Search for the cell housing the specified text and yield its (X, Y) center coordinate. 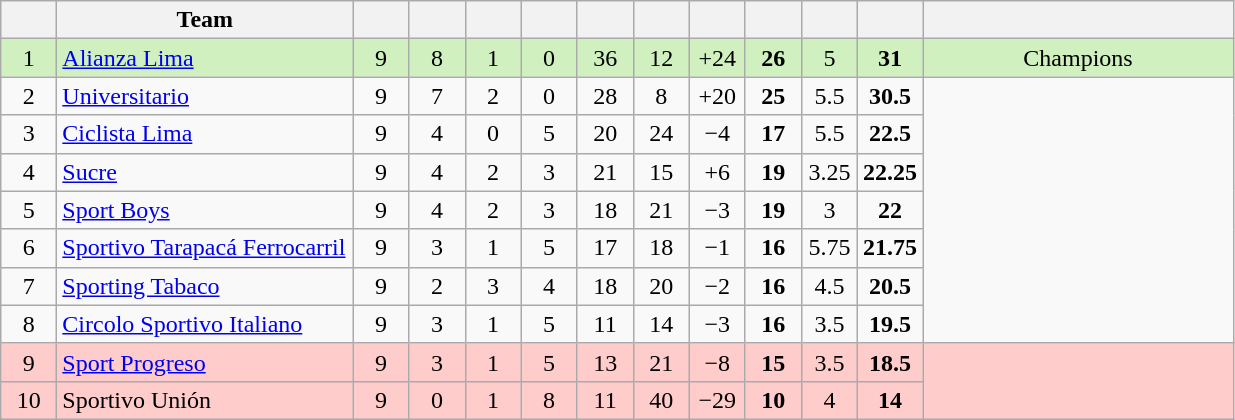
+24 (717, 58)
Sportivo Unión (205, 400)
3.25 (829, 172)
20.5 (890, 286)
Universitario (205, 96)
Team (205, 20)
18.5 (890, 362)
Sporting Tabaco (205, 286)
4.5 (829, 286)
22 (890, 210)
26 (773, 58)
−4 (717, 134)
12 (661, 58)
13 (605, 362)
21.75 (890, 248)
30.5 (890, 96)
+20 (717, 96)
24 (661, 134)
+6 (717, 172)
Alianza Lima (205, 58)
Champions (1078, 58)
19.5 (890, 324)
5.75 (829, 248)
−8 (717, 362)
40 (661, 400)
Sportivo Tarapacá Ferrocarril (205, 248)
31 (890, 58)
Sucre (205, 172)
−1 (717, 248)
36 (605, 58)
Sport Boys (205, 210)
−2 (717, 286)
25 (773, 96)
22.5 (890, 134)
6 (29, 248)
Ciclista Lima (205, 134)
Circolo Sportivo Italiano (205, 324)
28 (605, 96)
−29 (717, 400)
Sport Progreso (205, 362)
22.25 (890, 172)
